Capture the cell that displays the provided text and extract its (X, Y) central coordinate. 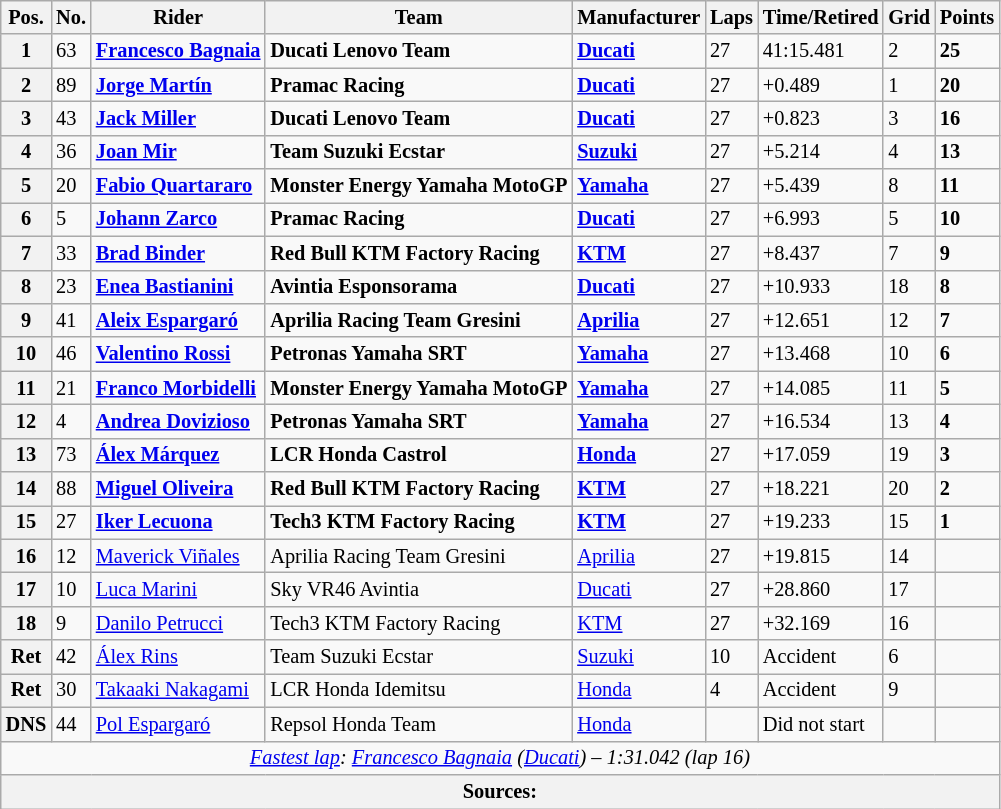
46 (71, 354)
+14.085 (821, 388)
44 (71, 724)
Jorge Martín (178, 85)
No. (71, 17)
21 (71, 388)
Manufacturer (638, 17)
Franco Morbidelli (178, 388)
Sky VR46 Avintia (418, 589)
+28.860 (821, 589)
33 (71, 253)
Rider (178, 17)
+0.489 (821, 85)
88 (71, 489)
+5.214 (821, 152)
Miguel Oliveira (178, 489)
+16.534 (821, 421)
Enea Bastianini (178, 287)
+10.933 (821, 287)
41:15.481 (821, 51)
43 (71, 118)
41 (71, 320)
25 (967, 51)
Points (967, 17)
Luca Marini (178, 589)
LCR Honda Castrol (418, 455)
Iker Lecuona (178, 522)
Andrea Dovizioso (178, 421)
Álex Rins (178, 657)
23 (71, 287)
42 (71, 657)
Pos. (26, 17)
Fabio Quartararo (178, 186)
Francesco Bagnaia (178, 51)
Johann Zarco (178, 219)
+19.233 (821, 522)
Joan Mir (178, 152)
19 (909, 455)
Fastest lap: Francesco Bagnaia (Ducati) – 1:31.042 (lap 16) (500, 758)
LCR Honda Idemitsu (418, 690)
Sources: (500, 791)
+6.993 (821, 219)
Danilo Petrucci (178, 623)
+5.439 (821, 186)
+0.823 (821, 118)
36 (71, 152)
Takaaki Nakagami (178, 690)
+18.221 (821, 489)
Time/Retired (821, 17)
+19.815 (821, 556)
Grid (909, 17)
+8.437 (821, 253)
+17.059 (821, 455)
Valentino Rossi (178, 354)
Team (418, 17)
89 (71, 85)
Laps (732, 17)
Avintia Esponsorama (418, 287)
63 (71, 51)
Repsol Honda Team (418, 724)
Did not start (821, 724)
+13.468 (821, 354)
Álex Márquez (178, 455)
Brad Binder (178, 253)
Maverick Viñales (178, 556)
30 (71, 690)
+32.169 (821, 623)
Jack Miller (178, 118)
Pol Espargaró (178, 724)
Aleix Espargaró (178, 320)
+12.651 (821, 320)
DNS (26, 724)
73 (71, 455)
